Pinpoint the cell where the given text exists, returning its (X, Y) midpoint coordinate. 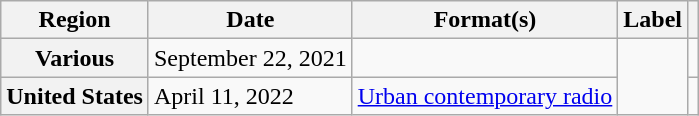
Date (250, 20)
Various (75, 58)
Format(s) (485, 20)
United States (75, 96)
Region (75, 20)
April 11, 2022 (250, 96)
September 22, 2021 (250, 58)
Label (653, 20)
Urban contemporary radio (485, 96)
